Output the (x, y) coordinate of the center of the cell containing the given text.  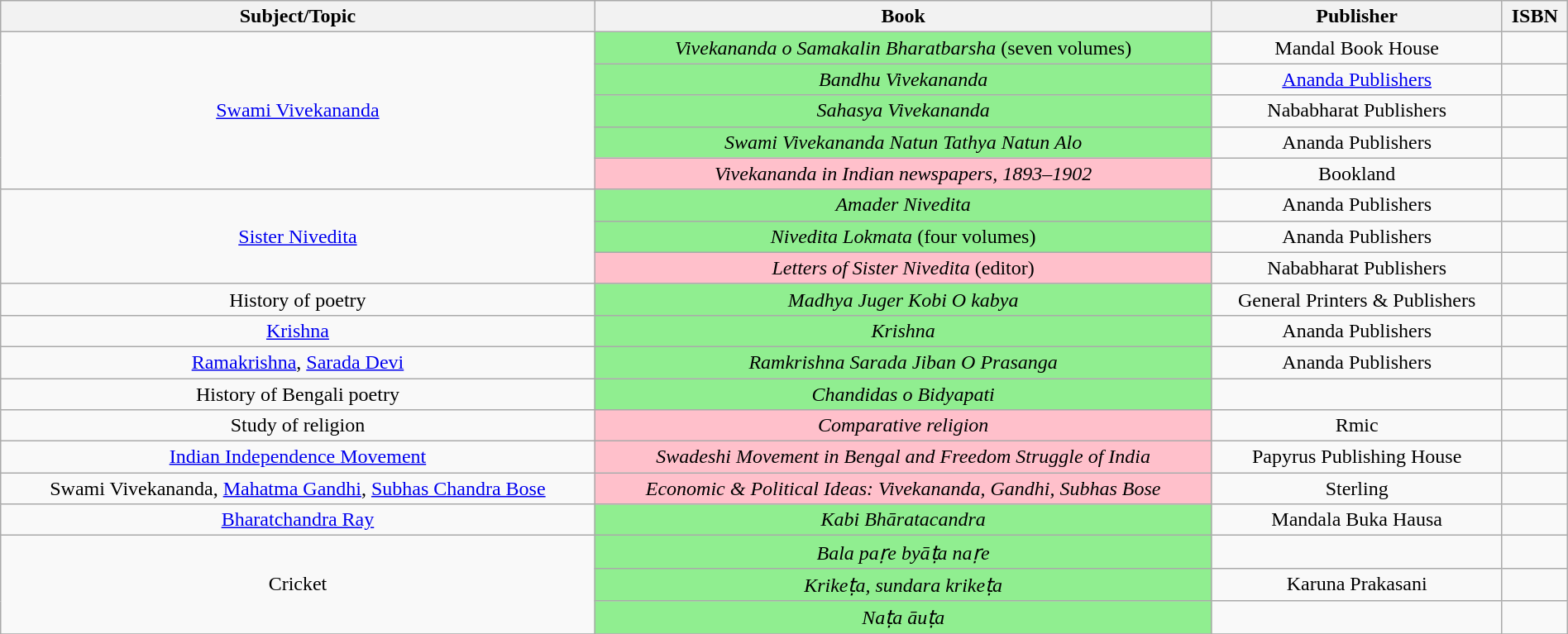
Subject/Topic (298, 17)
Bala paṛe byāṭa naṛe (903, 552)
Krikeṭa, sundara krikeṭa (903, 584)
Sahasya Vivekananda (903, 111)
Study of religion (298, 426)
Cricket (298, 585)
Swami Vivekananda Natun Tathya Natun Alo (903, 142)
Economic & Political Ideas: Vivekananda, Gandhi, Subhas Bose (903, 489)
Vivekananda o Samakalin Bharatbarsha (seven volumes) (903, 48)
Comparative religion (903, 426)
Mandala Buka Hausa (1356, 520)
Letters of Sister Nivedita (editor) (903, 268)
Mandal Book House (1356, 48)
Publisher (1356, 17)
Ramakrishna, Sarada Devi (298, 362)
Amader Nivedita (903, 205)
Bandhu Vivekananda (903, 79)
Swadeshi Movement in Bengal and Freedom Struggle of India (903, 457)
Sterling (1356, 489)
Swami Vivekananda, Mahatma Gandhi, Subhas Chandra Bose (298, 489)
History of Bengali poetry (298, 394)
Nivedita Lokmata (four volumes) (903, 236)
General Printers & Publishers (1356, 299)
Papyrus Publishing House (1356, 457)
Naṭa āuṭa (903, 617)
Book (903, 17)
Karuna Prakasani (1356, 584)
Rmic (1356, 426)
Bharatchandra Ray (298, 520)
Bookland (1356, 174)
Ramkrishna Sarada Jiban O Prasanga (903, 362)
Indian Independence Movement (298, 457)
Sister Nivedita (298, 236)
Vivekananda in Indian newspapers, 1893–1902 (903, 174)
ISBN (1535, 17)
Madhya Juger Kobi O kabya (903, 299)
History of poetry (298, 299)
Swami Vivekananda (298, 111)
Chandidas o Bidyapati (903, 394)
Kabi Bhāratacandra (903, 520)
